Determine the [X, Y] coordinate at the center of the cell enclosing the given text.  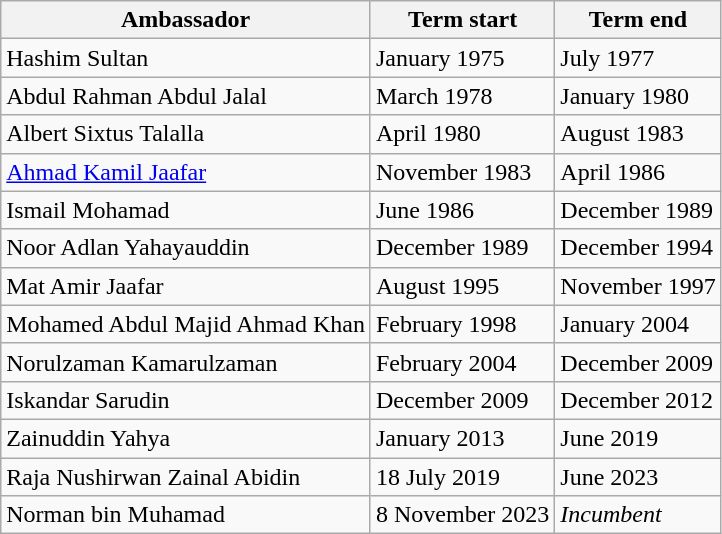
18 July 2019 [462, 477]
Zainuddin Yahya [186, 438]
Albert Sixtus Talalla [186, 134]
June 2023 [638, 477]
Term end [638, 20]
December 2012 [638, 400]
January 2004 [638, 324]
Abdul Rahman Abdul Jalal [186, 96]
June 1986 [462, 210]
July 1977 [638, 58]
January 1980 [638, 96]
August 1995 [462, 286]
November 1997 [638, 286]
June 2019 [638, 438]
8 November 2023 [462, 515]
April 1980 [462, 134]
Ahmad Kamil Jaafar [186, 172]
Noor Adlan Yahayauddin [186, 248]
January 2013 [462, 438]
December 1994 [638, 248]
Raja Nushirwan Zainal Abidin [186, 477]
Term start [462, 20]
Iskandar Sarudin [186, 400]
Ambassador [186, 20]
February 2004 [462, 362]
Incumbent [638, 515]
Mohamed Abdul Majid Ahmad Khan [186, 324]
Ismail Mohamad [186, 210]
April 1986 [638, 172]
February 1998 [462, 324]
Hashim Sultan [186, 58]
November 1983 [462, 172]
Norman bin Muhamad [186, 515]
August 1983 [638, 134]
January 1975 [462, 58]
Norulzaman Kamarulzaman [186, 362]
March 1978 [462, 96]
Mat Amir Jaafar [186, 286]
